Capture the cell that displays the provided text and extract its (x, y) central coordinate. 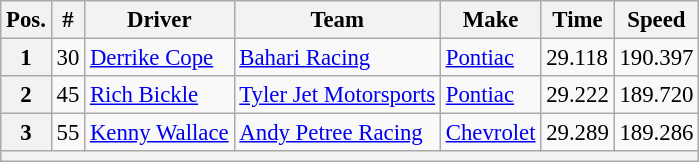
30 (68, 58)
189.720 (656, 95)
Rich Bickle (160, 95)
2 (26, 95)
Tyler Jet Motorsports (337, 95)
1 (26, 58)
Chevrolet (490, 133)
Andy Petree Racing (337, 133)
3 (26, 133)
Bahari Racing (337, 58)
Pos. (26, 20)
Kenny Wallace (160, 133)
55 (68, 133)
189.286 (656, 133)
190.397 (656, 58)
45 (68, 95)
Speed (656, 20)
Time (578, 20)
29.222 (578, 95)
Derrike Cope (160, 58)
# (68, 20)
Make (490, 20)
29.289 (578, 133)
29.118 (578, 58)
Driver (160, 20)
Team (337, 20)
